Determine the [x, y] coordinate at the center of the cell enclosing the given text.  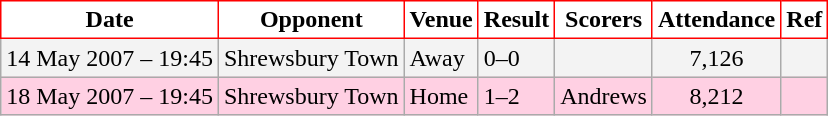
0–0 [516, 58]
7,126 [716, 58]
1–2 [516, 96]
Attendance [716, 20]
Andrews [604, 96]
Date [110, 20]
14 May 2007 – 19:45 [110, 58]
Venue [441, 20]
18 May 2007 – 19:45 [110, 96]
8,212 [716, 96]
Ref [804, 20]
Result [516, 20]
Scorers [604, 20]
Home [441, 96]
Away [441, 58]
Opponent [311, 20]
